For the text-containing cell, return its midpoint in [x, y] coordinate format. 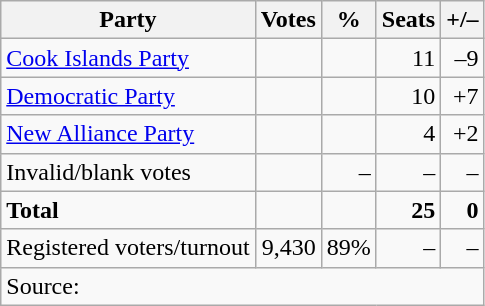
4 [408, 134]
89% [348, 248]
11 [408, 58]
9,430 [288, 248]
–9 [462, 58]
New Alliance Party [128, 134]
Seats [408, 20]
Votes [288, 20]
Source: [242, 286]
Party [128, 20]
10 [408, 96]
Total [128, 210]
% [348, 20]
0 [462, 210]
+/– [462, 20]
Invalid/blank votes [128, 172]
+7 [462, 96]
Registered voters/turnout [128, 248]
+2 [462, 134]
25 [408, 210]
Democratic Party [128, 96]
Cook Islands Party [128, 58]
